Determine the [x, y] coordinate at the center of the cell enclosing the given text.  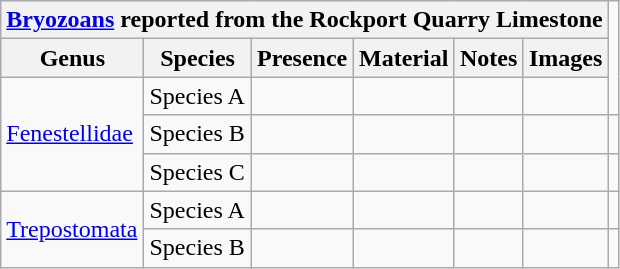
Species [198, 58]
Fenestellidae [72, 134]
Images [566, 58]
Material [404, 58]
Presence [302, 58]
Genus [72, 58]
Species C [198, 172]
Bryozoans reported from the Rockport Quarry Limestone [304, 20]
Trepostomata [72, 229]
Notes [488, 58]
